Scan for the cell matching the given text and deliver its [x, y] coordinate at center. 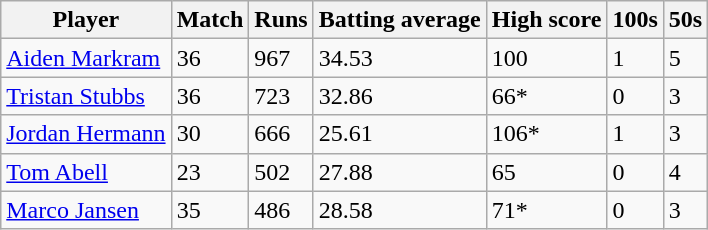
4 [685, 172]
35 [210, 210]
High score [546, 20]
723 [281, 96]
66* [546, 96]
27.88 [400, 172]
30 [210, 134]
32.86 [400, 96]
Marco Jansen [86, 210]
Runs [281, 20]
Jordan Hermann [86, 134]
967 [281, 58]
28.58 [400, 210]
106* [546, 134]
5 [685, 58]
71* [546, 210]
Tristan Stubbs [86, 96]
666 [281, 134]
34.53 [400, 58]
Batting average [400, 20]
502 [281, 172]
Aiden Markram [86, 58]
23 [210, 172]
100 [546, 58]
Tom Abell [86, 172]
Match [210, 20]
Player [86, 20]
50s [685, 20]
65 [546, 172]
100s [635, 20]
486 [281, 210]
25.61 [400, 134]
